Extract the [x, y] coordinate from the center of the cell holding the provided text.  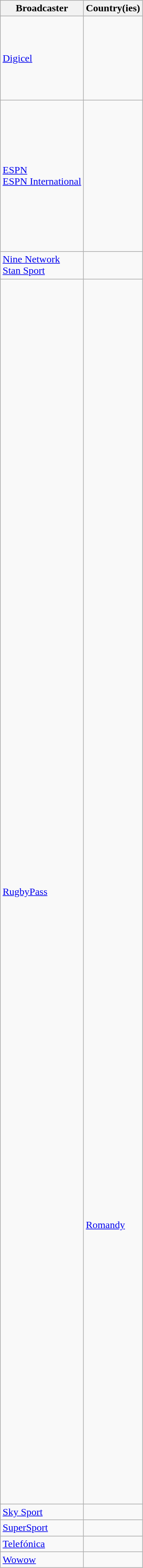
Country(ies) [113, 8]
RugbyPass [42, 892]
Nine Network Stan Sport [42, 265]
Romandy [113, 892]
ESPN ESPN International [42, 176]
Wowow [42, 1560]
Sky Sport [42, 1512]
SuperSport [42, 1528]
Broadcaster [42, 8]
Digicel [42, 58]
Telefónica [42, 1544]
